Determine the (X, Y) coordinate at the center of the cell enclosing the given text.  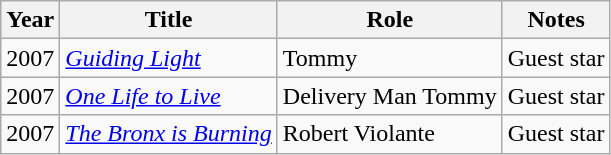
Robert Violante (390, 134)
Tommy (390, 58)
Guiding Light (169, 58)
One Life to Live (169, 96)
Title (169, 20)
Delivery Man Tommy (390, 96)
Notes (556, 20)
The Bronx is Burning (169, 134)
Year (30, 20)
Role (390, 20)
